Pinpoint the cell where the given text exists, returning its [X, Y] midpoint coordinate. 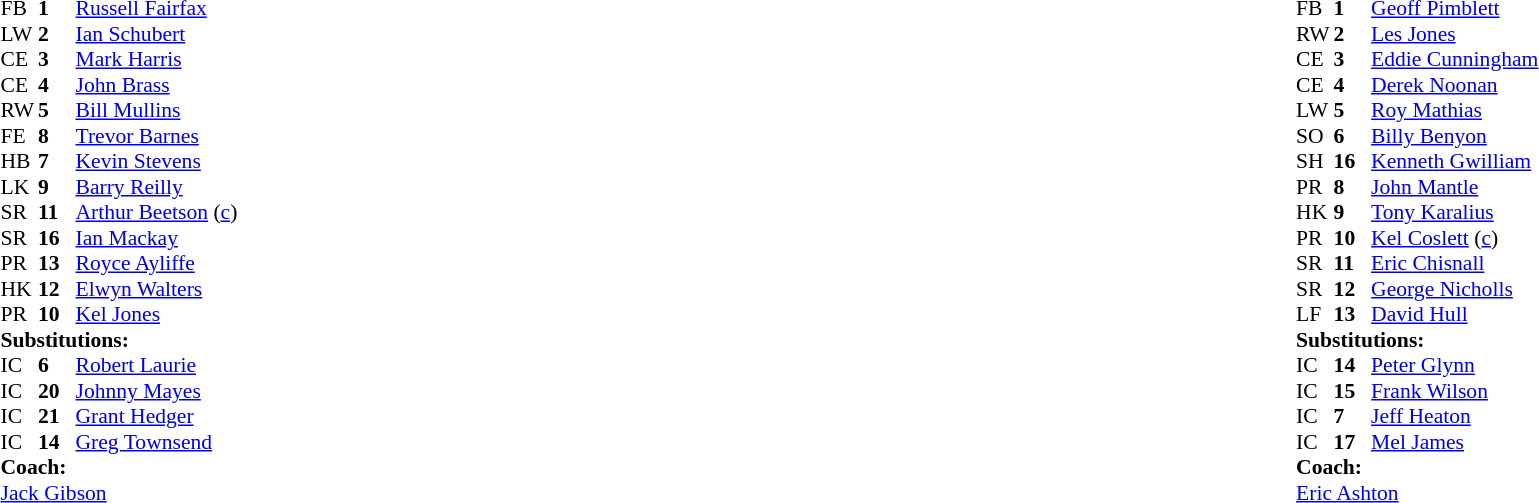
Frank Wilson [1454, 391]
Ian Schubert [157, 34]
FE [19, 136]
Robert Laurie [157, 365]
Ian Mackay [157, 238]
15 [1353, 391]
Billy Benyon [1454, 136]
Les Jones [1454, 34]
HB [19, 161]
Peter Glynn [1454, 365]
SO [1315, 136]
17 [1353, 442]
Grant Hedger [157, 417]
Kel Coslett (c) [1454, 238]
John Mantle [1454, 187]
Kevin Stevens [157, 161]
20 [57, 391]
Elwyn Walters [157, 289]
Trevor Barnes [157, 136]
Roy Mathias [1454, 111]
Jeff Heaton [1454, 417]
Johnny Mayes [157, 391]
LF [1315, 315]
21 [57, 417]
Eddie Cunningham [1454, 59]
Bill Mullins [157, 111]
Royce Ayliffe [157, 263]
David Hull [1454, 315]
LK [19, 187]
SH [1315, 161]
Barry Reilly [157, 187]
Mark Harris [157, 59]
Tony Karalius [1454, 213]
Kenneth Gwilliam [1454, 161]
Arthur Beetson (c) [157, 213]
George Nicholls [1454, 289]
Greg Townsend [157, 442]
Mel James [1454, 442]
Kel Jones [157, 315]
Derek Noonan [1454, 85]
John Brass [157, 85]
Eric Chisnall [1454, 263]
